Output the (X, Y) coordinate of the center of the cell containing the given text.  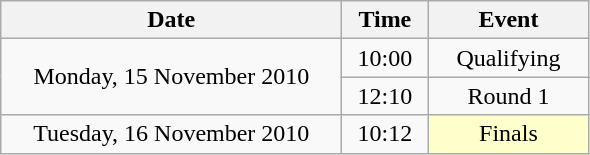
Tuesday, 16 November 2010 (172, 134)
Qualifying (508, 58)
Finals (508, 134)
10:00 (385, 58)
Monday, 15 November 2010 (172, 77)
Event (508, 20)
Time (385, 20)
10:12 (385, 134)
12:10 (385, 96)
Round 1 (508, 96)
Date (172, 20)
